Output the (X, Y) coordinate of the center of the cell containing the given text.  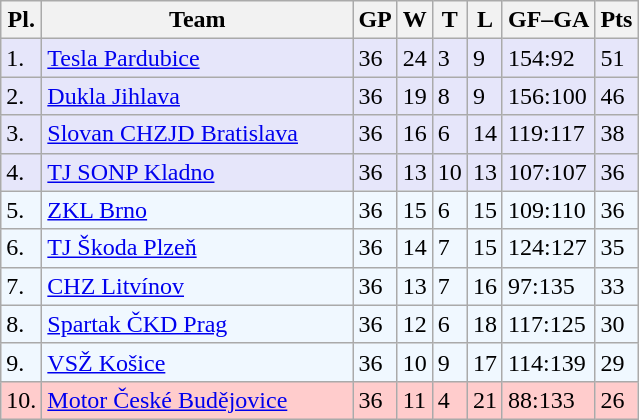
9. (22, 362)
97:135 (548, 286)
Pl. (22, 20)
TJ Škoda Plzeň (198, 248)
26 (616, 400)
GP (375, 20)
Pts (616, 20)
107:107 (548, 172)
124:127 (548, 248)
7. (22, 286)
Motor České Budějovice (198, 400)
17 (484, 362)
5. (22, 210)
154:92 (548, 58)
4. (22, 172)
3. (22, 134)
12 (414, 324)
VSŽ Košice (198, 362)
T (450, 20)
1. (22, 58)
8 (450, 96)
2. (22, 96)
46 (616, 96)
114:139 (548, 362)
33 (616, 286)
21 (484, 400)
L (484, 20)
6. (22, 248)
Dukla Jihlava (198, 96)
CHZ Litvínov (198, 286)
38 (616, 134)
10. (22, 400)
30 (616, 324)
11 (414, 400)
24 (414, 58)
Tesla Pardubice (198, 58)
Team (198, 20)
ZKL Brno (198, 210)
4 (450, 400)
19 (414, 96)
156:100 (548, 96)
18 (484, 324)
117:125 (548, 324)
GF–GA (548, 20)
3 (450, 58)
TJ SONP Kladno (198, 172)
35 (616, 248)
29 (616, 362)
8. (22, 324)
109:110 (548, 210)
51 (616, 58)
119:117 (548, 134)
Spartak ČKD Prag (198, 324)
88:133 (548, 400)
Slovan CHZJD Bratislava (198, 134)
W (414, 20)
